Extract the [x, y] coordinate from the center of the cell holding the provided text.  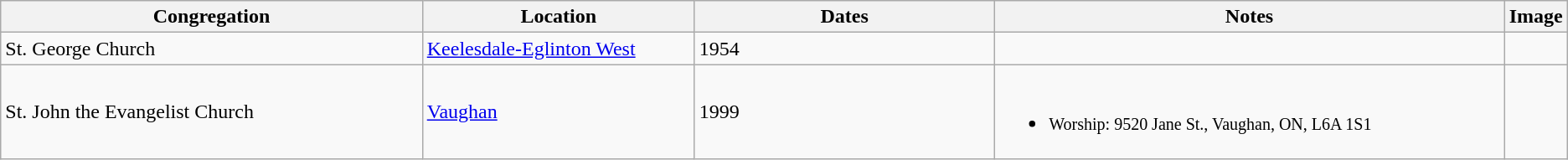
Vaughan [558, 112]
Keelesdale-Eglinton West [558, 49]
St. John the Evangelist Church [211, 112]
Congregation [211, 17]
1999 [844, 112]
Image [1536, 17]
Worship: 9520 Jane St., Vaughan, ON, L6A 1S1 [1250, 112]
1954 [844, 49]
Dates [844, 17]
Notes [1250, 17]
St. George Church [211, 49]
Location [558, 17]
